Extract the [X, Y] coordinate from the center of the cell holding the provided text.  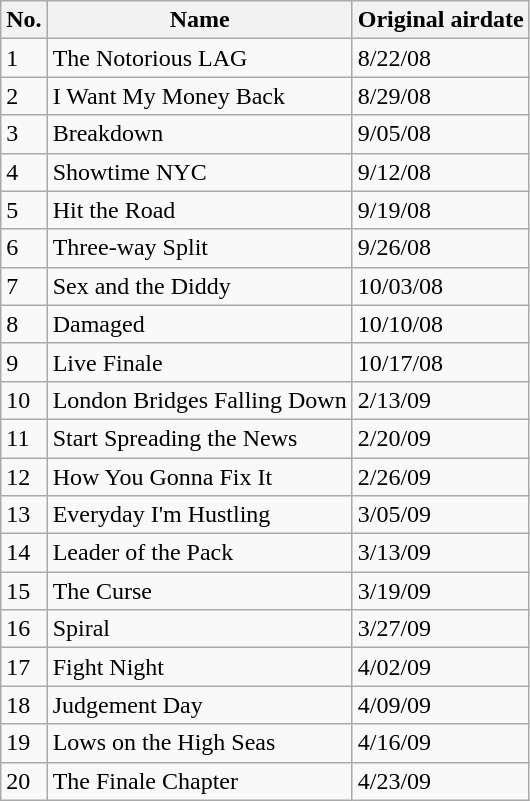
16 [24, 629]
18 [24, 705]
14 [24, 553]
11 [24, 438]
London Bridges Falling Down [200, 400]
5 [24, 210]
10/10/08 [440, 324]
20 [24, 781]
8/22/08 [440, 58]
Spiral [200, 629]
3/19/09 [440, 591]
9/26/08 [440, 248]
1 [24, 58]
I Want My Money Back [200, 96]
9 [24, 362]
4 [24, 172]
3/13/09 [440, 553]
8/29/08 [440, 96]
12 [24, 477]
4/16/09 [440, 743]
Lows on the High Seas [200, 743]
9/12/08 [440, 172]
Three-way Split [200, 248]
3/27/09 [440, 629]
Breakdown [200, 134]
Damaged [200, 324]
4/09/09 [440, 705]
The Curse [200, 591]
Judgement Day [200, 705]
2/13/09 [440, 400]
7 [24, 286]
15 [24, 591]
2 [24, 96]
No. [24, 20]
The Notorious LAG [200, 58]
Original airdate [440, 20]
Live Finale [200, 362]
9/19/08 [440, 210]
Everyday I'm Hustling [200, 515]
2/26/09 [440, 477]
How You Gonna Fix It [200, 477]
8 [24, 324]
19 [24, 743]
4/02/09 [440, 667]
6 [24, 248]
Start Spreading the News [200, 438]
13 [24, 515]
Fight Night [200, 667]
Sex and the Diddy [200, 286]
2/20/09 [440, 438]
10 [24, 400]
9/05/08 [440, 134]
The Finale Chapter [200, 781]
Leader of the Pack [200, 553]
Name [200, 20]
17 [24, 667]
3/05/09 [440, 515]
3 [24, 134]
10/03/08 [440, 286]
Hit the Road [200, 210]
10/17/08 [440, 362]
4/23/09 [440, 781]
Showtime NYC [200, 172]
